Provide the (X, Y) coordinate of the cell's center where the given text is located.  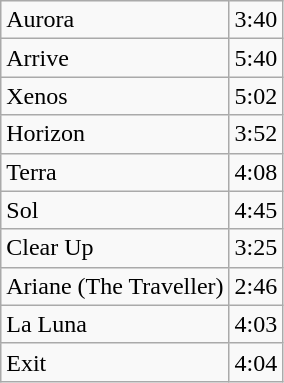
Horizon (115, 134)
2:46 (256, 286)
5:02 (256, 96)
Exit (115, 362)
Clear Up (115, 248)
4:08 (256, 172)
3:25 (256, 248)
3:52 (256, 134)
Arrive (115, 58)
5:40 (256, 58)
4:03 (256, 324)
La Luna (115, 324)
3:40 (256, 20)
Sol (115, 210)
Terra (115, 172)
Aurora (115, 20)
Xenos (115, 96)
4:04 (256, 362)
4:45 (256, 210)
Ariane (The Traveller) (115, 286)
